Capture the cell that displays the provided text and extract its (x, y) central coordinate. 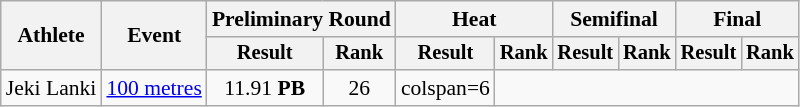
100 metres (154, 88)
26 (360, 88)
Preliminary Round (302, 19)
Jeki Lanki (52, 88)
Event (154, 36)
Final (738, 19)
Heat (474, 19)
colspan=6 (446, 88)
11.91 PB (265, 88)
Athlete (52, 36)
Semifinal (614, 19)
